From the cell containing the given text, extract its center point as (x, y) coordinate. 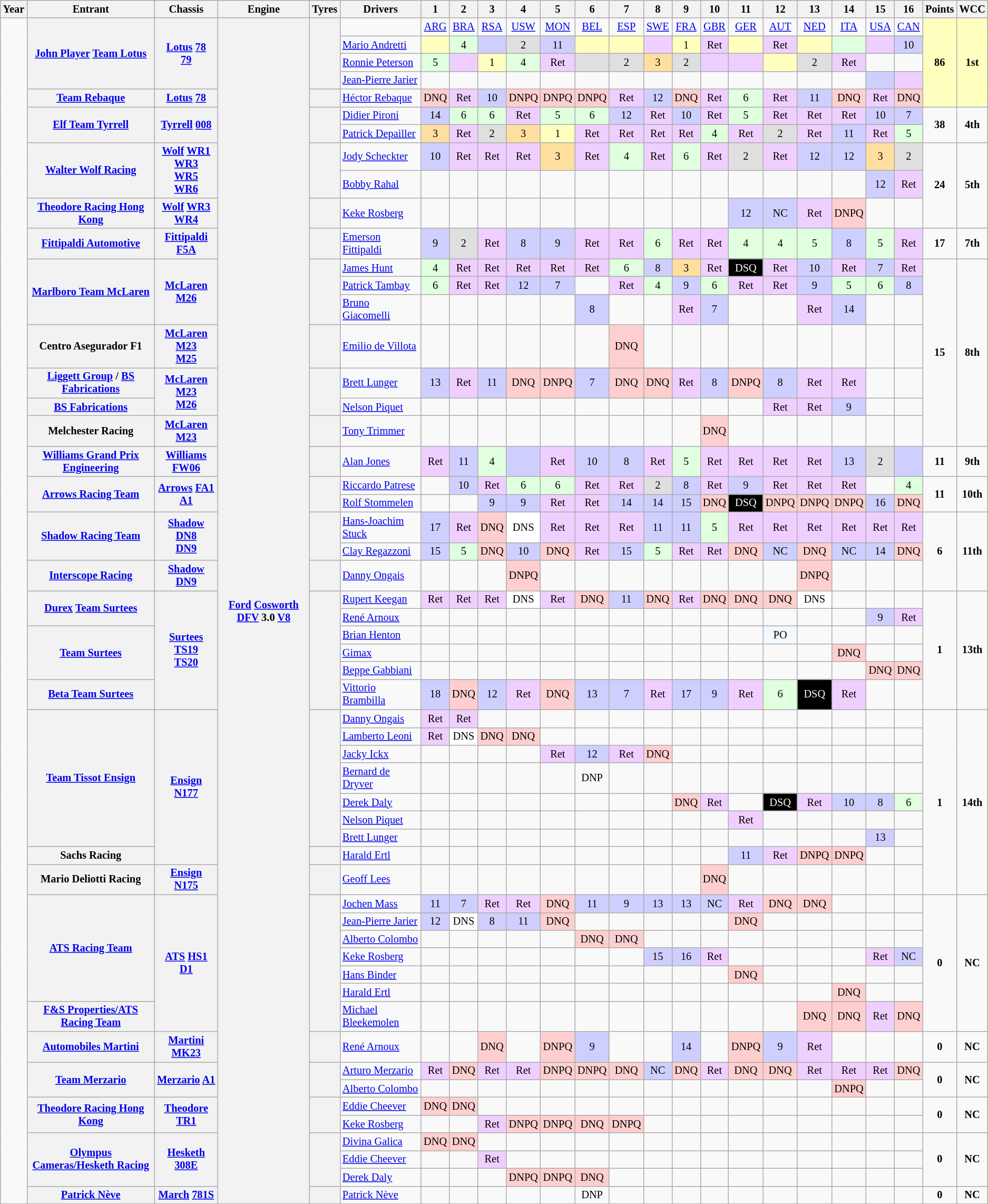
Durex Team Surtees (91, 608)
Team Rebaque (91, 98)
Jochen Mass (380, 904)
Didier Pironi (380, 115)
Beppe Gabbiani (380, 671)
Bruno Giacomelli (380, 309)
Ford Cosworth DFV 3.0 V8 (263, 610)
BRA (464, 27)
Brian Henton (380, 635)
Ensign N177 (186, 787)
Lotus 7879 (186, 54)
Points (940, 9)
Tony Trimmer (380, 431)
Michael Bleekemolen (380, 1016)
GBR (715, 27)
Fittipaldi F5A (186, 244)
Chassis (186, 9)
Lamberto Leoni (380, 736)
James Hunt (380, 268)
Interscope Racing (91, 575)
Sachs Racing (91, 856)
Theodore TR1 (186, 1115)
MON (557, 27)
Liggett Group / BS Fabrications (91, 383)
Patrick Tambay (380, 285)
Williams Grand Prix Engineering (91, 461)
8th (972, 353)
Beta Team Surtees (91, 694)
Surtees TS19TS20 (186, 650)
Héctor Rebaque (380, 98)
Engine (263, 9)
13th (972, 650)
Year (14, 9)
Mario Deliotti Racing (91, 879)
NED (815, 27)
Melchester Racing (91, 431)
Team Surtees (91, 653)
4th (972, 124)
GER (746, 27)
Walter Wolf Racing (91, 170)
10th (972, 494)
John Player Team Lotus (91, 54)
Geoff Lees (380, 879)
Ronnie Peterson (380, 62)
Olympus Cameras/Hesketh Racing (91, 1160)
McLaren M23M26 (186, 391)
RSA (492, 27)
Arrows Racing Team (91, 494)
Bernard de Dryver (380, 778)
Vittorio Brambilla (380, 694)
Mario Andretti (380, 45)
ATS HS1D1 (186, 963)
Tyrrell 008 (186, 124)
ITA (848, 27)
Shadow DN8DN9 (186, 536)
USW (524, 27)
Arrows FA1A1 (186, 494)
USA (881, 27)
14th (972, 802)
9th (972, 461)
F&S Properties/ATS Racing Team (91, 1016)
Lotus 78 (186, 98)
Williams FW06 (186, 461)
Clay Regazzoni (380, 551)
7th (972, 244)
86 (940, 62)
Patrick Depailler (380, 133)
Ensign N175 (186, 879)
Centro Asegurador F1 (91, 346)
Team Tissot Ensign (91, 778)
Hesketh 308E (186, 1160)
Jody Scheckter (380, 156)
Tyres (325, 9)
Shadow Racing Team (91, 536)
Entrant (91, 9)
Emerson Fittipaldi (380, 244)
Wolf WR3WR4 (186, 213)
Drivers (380, 9)
Jacky Ickx (380, 754)
Emilio de Villota (380, 346)
5th (972, 186)
Rupert Keegan (380, 599)
PO (780, 635)
Alan Jones (380, 461)
Marlboro Team McLaren (91, 292)
ARG (435, 27)
McLaren M26 (186, 292)
WCC (972, 9)
ESP (626, 27)
Team Merzario (91, 1080)
Riccardo Patrese (380, 486)
Hans-Joachim Stuck (380, 527)
BEL (592, 27)
Automobiles Martini (91, 1047)
Wolf WR1WR3WR5WR6 (186, 170)
Shadow DN9 (186, 575)
11th (972, 551)
Martini MK23 (186, 1047)
Bobby Rahal (380, 183)
Elf Team Tyrrell (91, 124)
Rolf Stommelen (380, 503)
BS Fabrications (91, 407)
ATS Racing Team (91, 948)
March 781S (186, 1195)
Divina Galica (380, 1142)
Gimax (380, 653)
CAN (908, 27)
Arturo Merzario (380, 1071)
SWE (658, 27)
Merzario A1 (186, 1080)
24 (940, 186)
Fittipaldi Automotive (91, 244)
McLaren M23 (186, 431)
38 (940, 124)
Hans Binder (380, 975)
1st (972, 62)
AUT (780, 27)
FRA (686, 27)
18 (435, 694)
McLaren M23M25 (186, 346)
